Capture the cell that displays the provided text and extract its (x, y) central coordinate. 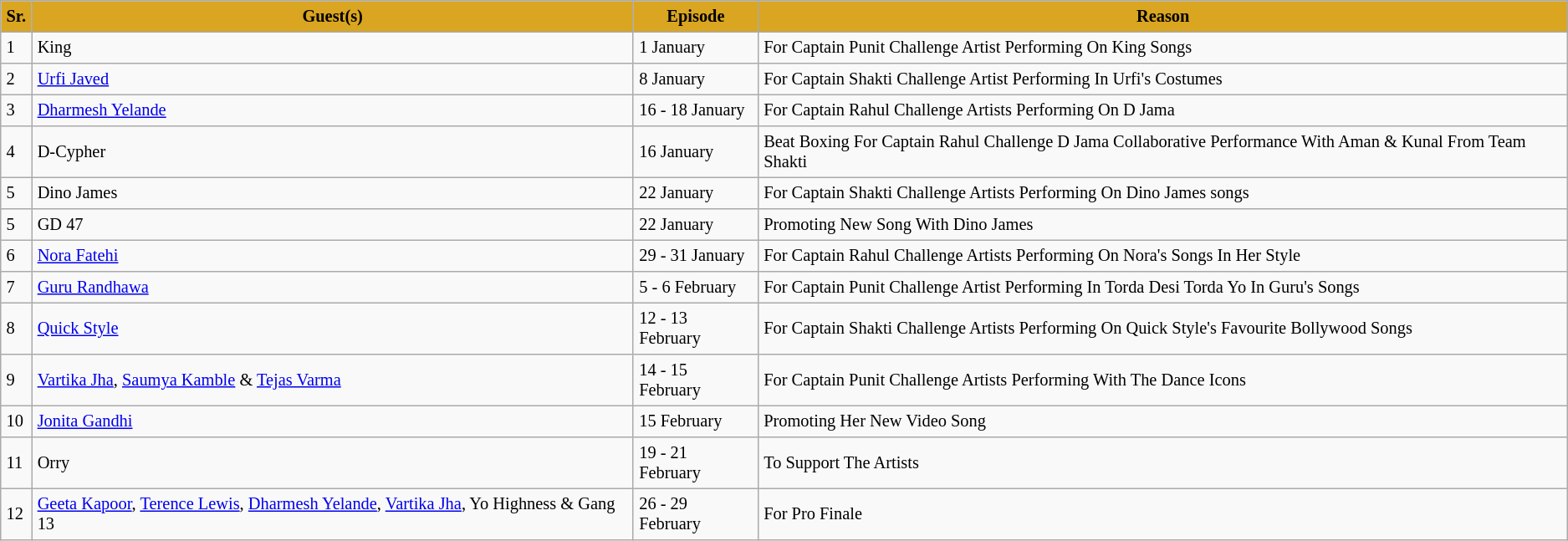
8 (17, 329)
10 (17, 421)
For Captain Shakti Challenge Artist Performing In Urfi's Costumes (1162, 79)
Reason (1162, 16)
Dino James (333, 193)
26 - 29 February (696, 514)
Episode (696, 16)
1 (17, 48)
For Pro Finale (1162, 514)
2 (17, 79)
Vartika Jha, Saumya Kamble & Tejas Varma (333, 380)
29 - 31 January (696, 256)
For Captain Shakti Challenge Artists Performing On Quick Style's Favourite Bollywood Songs (1162, 329)
4 (17, 151)
14 - 15 February (696, 380)
6 (17, 256)
Guru Randhawa (333, 287)
Beat Boxing For Captain Rahul Challenge D Jama Collaborative Performance With Aman & Kunal From Team Shakti (1162, 151)
19 - 21 February (696, 462)
15 February (696, 421)
Dharmesh Yelande (333, 110)
7 (17, 287)
D-Cypher (333, 151)
Geeta Kapoor, Terence Lewis, Dharmesh Yelande, Vartika Jha, Yo Highness & Gang 13 (333, 514)
For Captain Punit Challenge Artist Performing In Torda Desi Torda Yo In Guru's Songs (1162, 287)
To Support The Artists (1162, 462)
Quick Style (333, 329)
11 (17, 462)
12 (17, 514)
Promoting New Song With Dino James (1162, 224)
8 January (696, 79)
For Captain Rahul Challenge Artists Performing On D Jama (1162, 110)
Urfi Javed (333, 79)
Orry (333, 462)
Promoting Her New Video Song (1162, 421)
3 (17, 110)
Jonita Gandhi (333, 421)
For Captain Rahul Challenge Artists Performing On Nora's Songs In Her Style (1162, 256)
For Captain Punit Challenge Artist Performing On King Songs (1162, 48)
16 January (696, 151)
King (333, 48)
For Captain Shakti Challenge Artists Performing On Dino James songs (1162, 193)
For Captain Punit Challenge Artists Performing With The Dance Icons (1162, 380)
GD 47 (333, 224)
5 - 6 February (696, 287)
Nora Fatehi (333, 256)
Sr. (17, 16)
Guest(s) (333, 16)
12 - 13 February (696, 329)
1 January (696, 48)
16 - 18 January (696, 110)
9 (17, 380)
